Scan for the cell matching the given text and deliver its (X, Y) coordinate at center. 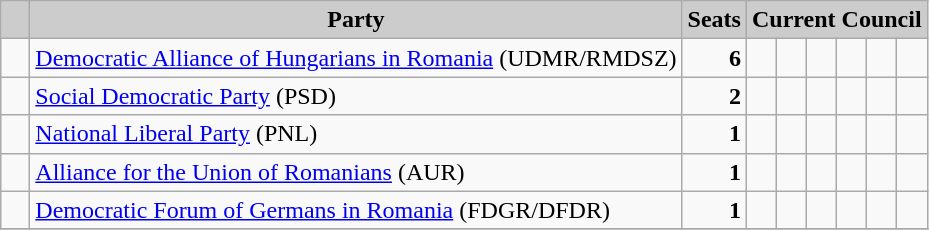
Current Council (836, 20)
Alliance for the Union of Romanians (AUR) (356, 172)
Seats (714, 20)
2 (714, 96)
6 (714, 58)
National Liberal Party (PNL) (356, 134)
Social Democratic Party (PSD) (356, 96)
Party (356, 20)
Democratic Forum of Germans in Romania (FDGR/DFDR) (356, 210)
Democratic Alliance of Hungarians in Romania (UDMR/RMDSZ) (356, 58)
